Locate the cell with the specified text and output its [X, Y] center coordinate. 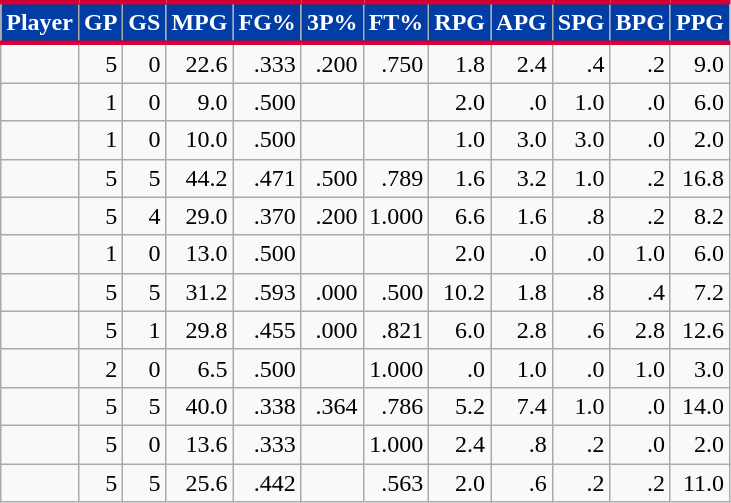
.563 [396, 483]
3.2 [522, 178]
14.0 [700, 406]
31.2 [200, 292]
BPG [640, 22]
6.6 [460, 216]
8.2 [700, 216]
GP [100, 22]
11.0 [700, 483]
APG [522, 22]
25.6 [200, 483]
.442 [267, 483]
40.0 [200, 406]
13.6 [200, 444]
.789 [396, 178]
.593 [267, 292]
44.2 [200, 178]
.455 [267, 330]
.821 [396, 330]
PPG [700, 22]
29.8 [200, 330]
.750 [396, 63]
Player [40, 22]
10.2 [460, 292]
.786 [396, 406]
FG% [267, 22]
12.6 [700, 330]
7.4 [522, 406]
.471 [267, 178]
16.8 [700, 178]
3P% [332, 22]
.370 [267, 216]
29.0 [200, 216]
4 [144, 216]
10.0 [200, 140]
MPG [200, 22]
.338 [267, 406]
6.5 [200, 368]
22.6 [200, 63]
GS [144, 22]
7.2 [700, 292]
.364 [332, 406]
2 [100, 368]
SPG [581, 22]
5.2 [460, 406]
FT% [396, 22]
13.0 [200, 254]
RPG [460, 22]
